Return [x, y] of the center of cell containing provided text 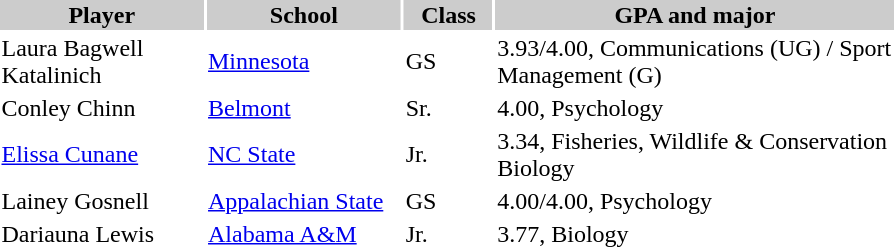
Elissa Cunane [102, 154]
4.00/4.00, Psychology [695, 201]
Class [448, 15]
Belmont [304, 108]
Appalachian State [304, 201]
3.34, Fisheries, Wildlife & Conservation Biology [695, 154]
Conley Chinn [102, 108]
Minnesota [304, 62]
Player [102, 15]
NC State [304, 154]
4.00, Psychology [695, 108]
Laura Bagwell Katalinich [102, 62]
Sr. [448, 108]
Lainey Gosnell [102, 201]
School [304, 15]
3.93/4.00, Communications (UG) / Sport Management (G) [695, 62]
Jr. [448, 154]
GPA and major [695, 15]
